Search for the cell housing the specified text and yield its (X, Y) center coordinate. 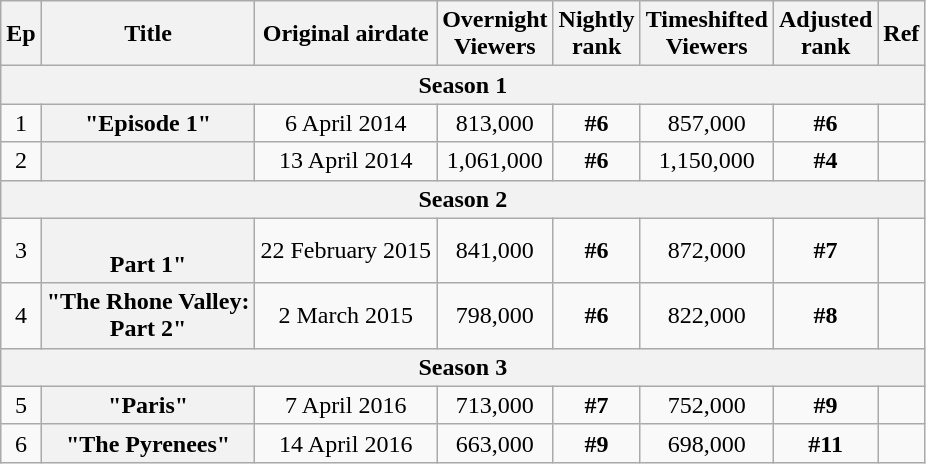
7 April 2016 (346, 405)
Nightlyrank (596, 34)
752,000 (706, 405)
Original airdate (346, 34)
1,061,000 (495, 161)
6 (21, 443)
1 (21, 123)
#11 (825, 443)
Ep (21, 34)
TimeshiftedViewers (706, 34)
Adjustedrank (825, 34)
"Paris" (148, 405)
14 April 2016 (346, 443)
Title (148, 34)
"Episode 1" (148, 123)
Ref (902, 34)
5 (21, 405)
2 (21, 161)
Season 2 (463, 199)
Part 1" (148, 250)
813,000 (495, 123)
"The Pyrenees" (148, 443)
663,000 (495, 443)
Season 3 (463, 367)
13 April 2014 (346, 161)
1,150,000 (706, 161)
857,000 (706, 123)
2 March 2015 (346, 316)
#4 (825, 161)
6 April 2014 (346, 123)
713,000 (495, 405)
OvernightViewers (495, 34)
872,000 (706, 250)
798,000 (495, 316)
22 February 2015 (346, 250)
"The Rhone Valley:Part 2" (148, 316)
#8 (825, 316)
Season 1 (463, 85)
4 (21, 316)
698,000 (706, 443)
3 (21, 250)
822,000 (706, 316)
841,000 (495, 250)
